Identify which cell holds the provided text, then report its [x, y] central coordinate. 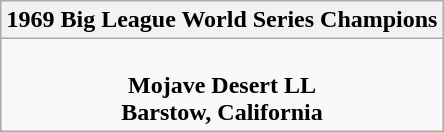
1969 Big League World Series Champions [222, 20]
Mojave Desert LLBarstow, California [222, 85]
